Scan for the cell matching the given text and deliver its (x, y) coordinate at center. 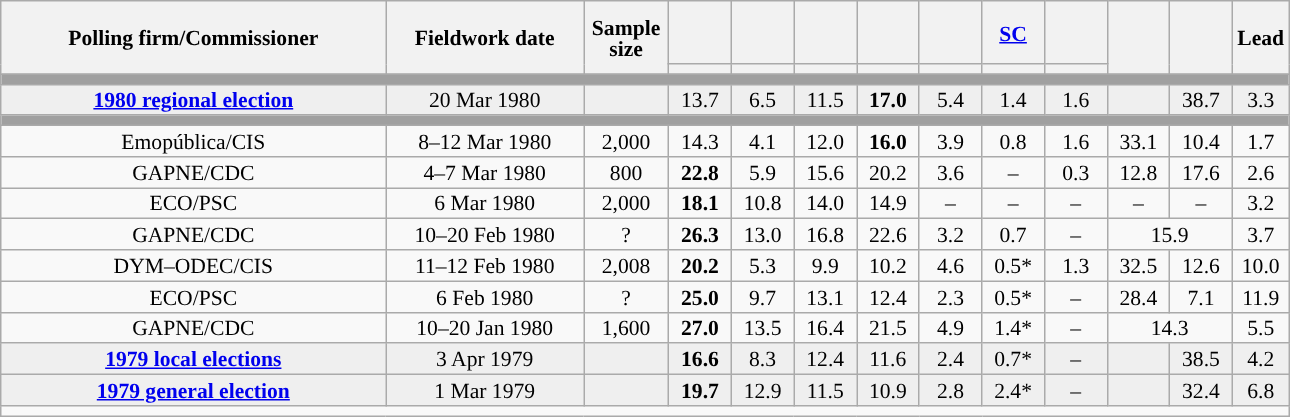
32.5 (1138, 266)
17.6 (1202, 172)
2.4 (950, 360)
3.7 (1260, 234)
10.0 (1260, 266)
800 (626, 172)
17.0 (888, 100)
Lead (1260, 38)
16.8 (826, 234)
0.3 (1076, 172)
12.6 (1202, 266)
4–7 Mar 1980 (485, 172)
0.7 (1014, 234)
4.9 (950, 328)
13.1 (826, 296)
16.4 (826, 328)
3 Apr 1979 (485, 360)
3.3 (1260, 100)
5.5 (1260, 328)
Emopública/CIS (194, 142)
6.8 (1260, 390)
1.7 (1260, 142)
22.8 (700, 172)
1.4 (1014, 100)
DYM–ODEC/CIS (194, 266)
5.3 (762, 266)
28.4 (1138, 296)
11.6 (888, 360)
9.7 (762, 296)
5.9 (762, 172)
Fieldwork date (485, 38)
4.6 (950, 266)
15.6 (826, 172)
13.7 (700, 100)
25.0 (700, 296)
14.0 (826, 204)
8.3 (762, 360)
7.1 (1202, 296)
1.3 (1076, 266)
10.4 (1202, 142)
1979 local elections (194, 360)
9.9 (826, 266)
1980 regional election (194, 100)
12.9 (762, 390)
6 Mar 1980 (485, 204)
0.8 (1014, 142)
10.8 (762, 204)
10–20 Jan 1980 (485, 328)
27.0 (700, 328)
21.5 (888, 328)
2.8 (950, 390)
Polling firm/Commissioner (194, 38)
18.1 (700, 204)
5.4 (950, 100)
2.3 (950, 296)
3.6 (950, 172)
8–12 Mar 1980 (485, 142)
2,008 (626, 266)
38.5 (1202, 360)
4.1 (762, 142)
6 Feb 1980 (485, 296)
13.0 (762, 234)
11.9 (1260, 296)
2.6 (1260, 172)
1,600 (626, 328)
4.2 (1260, 360)
12.0 (826, 142)
SC (1014, 32)
26.3 (700, 234)
33.1 (1138, 142)
3.9 (950, 142)
22.6 (888, 234)
6.5 (762, 100)
15.9 (1170, 234)
12.8 (1138, 172)
1.4* (1014, 328)
1979 general election (194, 390)
Sample size (626, 38)
20 Mar 1980 (485, 100)
10.2 (888, 266)
32.4 (1202, 390)
10–20 Feb 1980 (485, 234)
14.9 (888, 204)
19.7 (700, 390)
10.9 (888, 390)
16.0 (888, 142)
11–12 Feb 1980 (485, 266)
13.5 (762, 328)
16.6 (700, 360)
1 Mar 1979 (485, 390)
2.4* (1014, 390)
0.7* (1014, 360)
38.7 (1202, 100)
